Search for the cell housing the specified text and yield its [x, y] center coordinate. 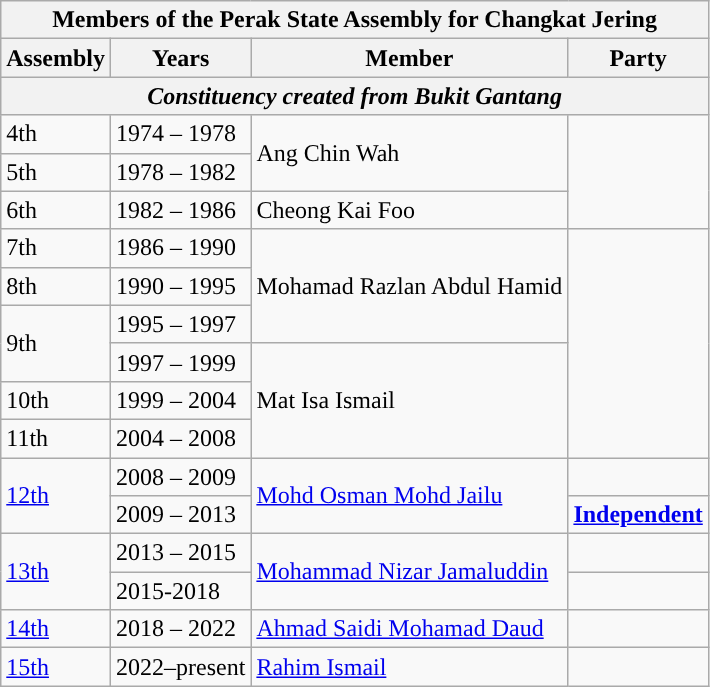
13th [56, 572]
10th [56, 400]
11th [56, 438]
9th [56, 343]
2008 – 2009 [180, 477]
1999 – 2004 [180, 400]
4th [56, 134]
12th [56, 496]
14th [56, 629]
Assembly [56, 58]
7th [56, 248]
Years [180, 58]
2004 – 2008 [180, 438]
Independent [638, 515]
2013 – 2015 [180, 553]
Mohd Osman Mohd Jailu [410, 496]
2009 – 2013 [180, 515]
1997 – 1999 [180, 362]
Member [410, 58]
Cheong Kai Foo [410, 210]
1974 – 1978 [180, 134]
1995 – 1997 [180, 324]
Constituency created from Bukit Gantang [355, 96]
5th [56, 172]
Members of the Perak State Assembly for Changkat Jering [355, 20]
6th [56, 210]
Mohamad Razlan Abdul Hamid [410, 286]
1990 – 1995 [180, 286]
Ang Chin Wah [410, 153]
Ahmad Saidi Mohamad Daud [410, 629]
15th [56, 667]
1978 – 1982 [180, 172]
2022–present [180, 667]
Party [638, 58]
Mat Isa Ismail [410, 400]
2015-2018 [180, 591]
8th [56, 286]
1982 – 1986 [180, 210]
Mohammad Nizar Jamaluddin [410, 572]
2018 – 2022 [180, 629]
Rahim Ismail [410, 667]
1986 – 1990 [180, 248]
